Scan for the cell matching the given text and deliver its (X, Y) coordinate at center. 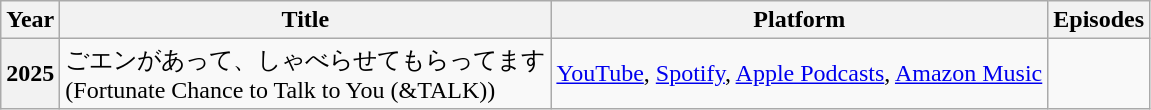
ごエンがあって、しゃべらせてもらってます(Fortunate Chance to Talk to You (&TALK)) (306, 74)
2025 (30, 74)
Episodes (1099, 20)
Platform (800, 20)
Year (30, 20)
YouTube, Spotify, Apple Podcasts, Amazon Music (800, 74)
Title (306, 20)
